Capture the cell that displays the provided text and extract its (x, y) central coordinate. 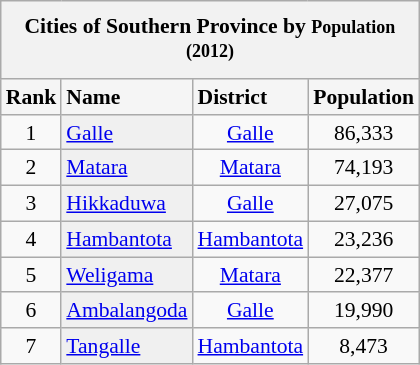
23,236 (364, 240)
86,333 (364, 133)
7 (32, 346)
74,193 (364, 168)
4 (32, 240)
22,377 (364, 275)
8,473 (364, 346)
6 (32, 311)
1 (32, 133)
Cities of Southern Province by Population(2012) (210, 40)
5 (32, 275)
District (251, 97)
Hikkaduwa (126, 204)
3 (32, 204)
2 (32, 168)
Name (126, 97)
Rank (32, 97)
27,075 (364, 204)
Ambalangoda (126, 311)
Tangalle (126, 346)
Weligama (126, 275)
19,990 (364, 311)
Population (364, 97)
